Extract the [x, y] coordinate from the center of the cell holding the provided text.  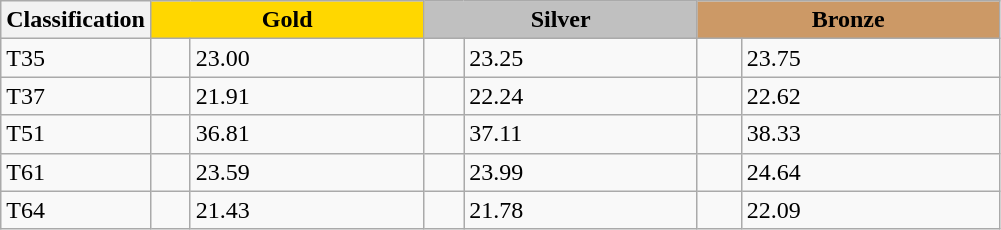
22.24 [581, 96]
T64 [76, 210]
21.43 [307, 210]
38.33 [870, 134]
24.64 [870, 172]
21.91 [307, 96]
T35 [76, 58]
23.75 [870, 58]
Bronze [848, 20]
T37 [76, 96]
22.62 [870, 96]
Gold [286, 20]
37.11 [581, 134]
T61 [76, 172]
23.00 [307, 58]
Silver [560, 20]
Classification [76, 20]
22.09 [870, 210]
T51 [76, 134]
23.99 [581, 172]
21.78 [581, 210]
36.81 [307, 134]
23.59 [307, 172]
23.25 [581, 58]
